Pinpoint the cell where the given text exists, returning its [x, y] midpoint coordinate. 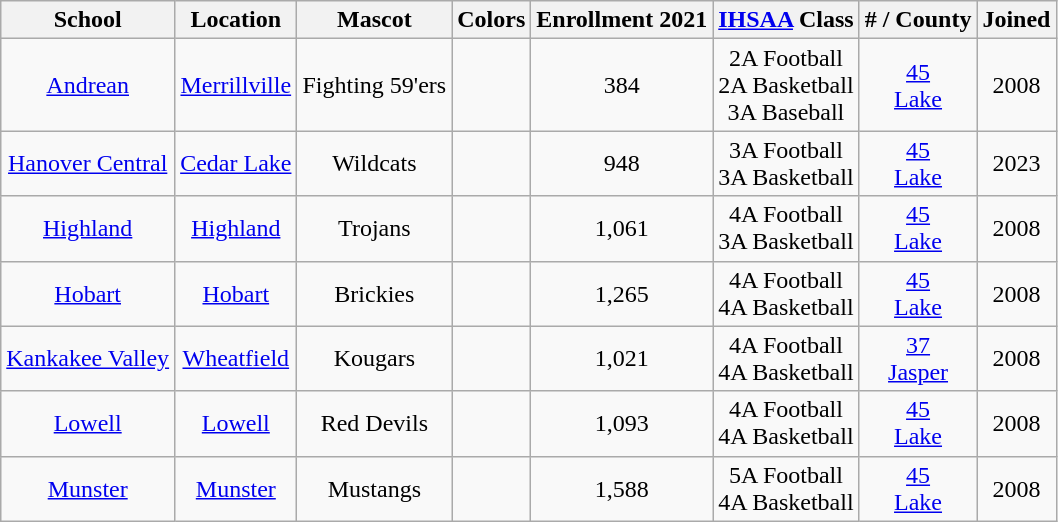
1,588 [622, 488]
Location [236, 20]
Kankakee Valley [88, 358]
Kougars [374, 358]
Mustangs [374, 488]
1,021 [622, 358]
Enrollment 2021 [622, 20]
4A Football 3A Basketball [786, 228]
2023 [1016, 164]
# / County [918, 20]
5A Football 4A Basketball [786, 488]
School [88, 20]
Trojans [374, 228]
Fighting 59'ers [374, 85]
Colors [492, 20]
Hanover Central [88, 164]
Wildcats [374, 164]
Joined [1016, 20]
Cedar Lake [236, 164]
1,061 [622, 228]
Mascot [374, 20]
37 Jasper [918, 358]
Red Devils [374, 424]
3A Football 3A Basketball [786, 164]
1,093 [622, 424]
384 [622, 85]
IHSAA Class [786, 20]
948 [622, 164]
Wheatfield [236, 358]
Brickies [374, 294]
Andrean [88, 85]
Merrillville [236, 85]
2A Football 2A Basketball 3A Baseball [786, 85]
1,265 [622, 294]
